Extract the (X, Y) coordinate from the center of the cell holding the provided text.  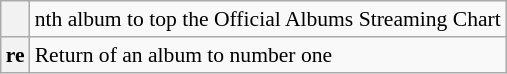
Return of an album to number one (268, 55)
re (16, 55)
nth album to top the Official Albums Streaming Chart (268, 19)
